Extract the [X, Y] coordinate from the center of the cell holding the provided text.  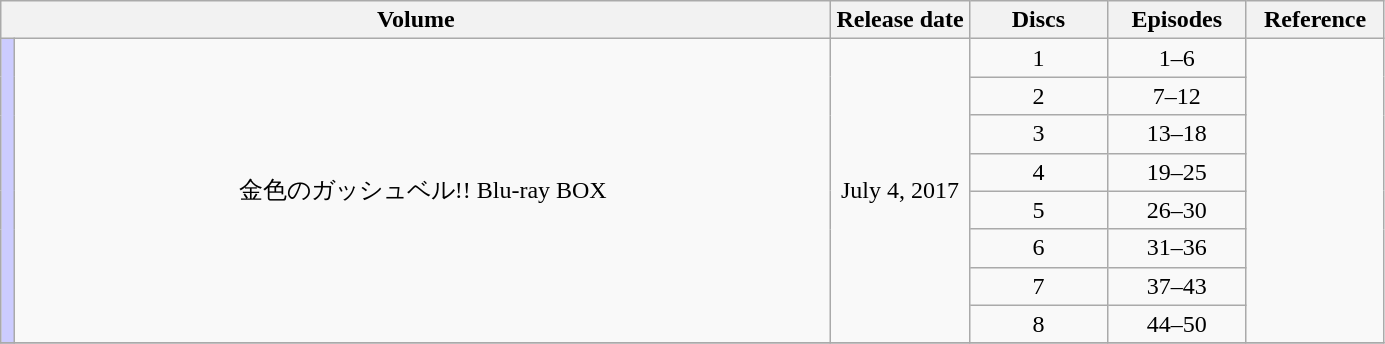
19–25 [1177, 172]
13–18 [1177, 134]
1 [1038, 58]
Discs [1038, 20]
31–36 [1177, 248]
37–43 [1177, 286]
4 [1038, 172]
Reference [1315, 20]
Volume [416, 20]
8 [1038, 324]
3 [1038, 134]
July 4, 2017 [900, 191]
26–30 [1177, 210]
2 [1038, 96]
Episodes [1177, 20]
Release date [900, 20]
5 [1038, 210]
44–50 [1177, 324]
6 [1038, 248]
金色のガッシュベル!! Blu-ray BOX [423, 191]
1–6 [1177, 58]
7–12 [1177, 96]
7 [1038, 286]
